Provide the (x, y) coordinate of the cell's center where the given text is located.  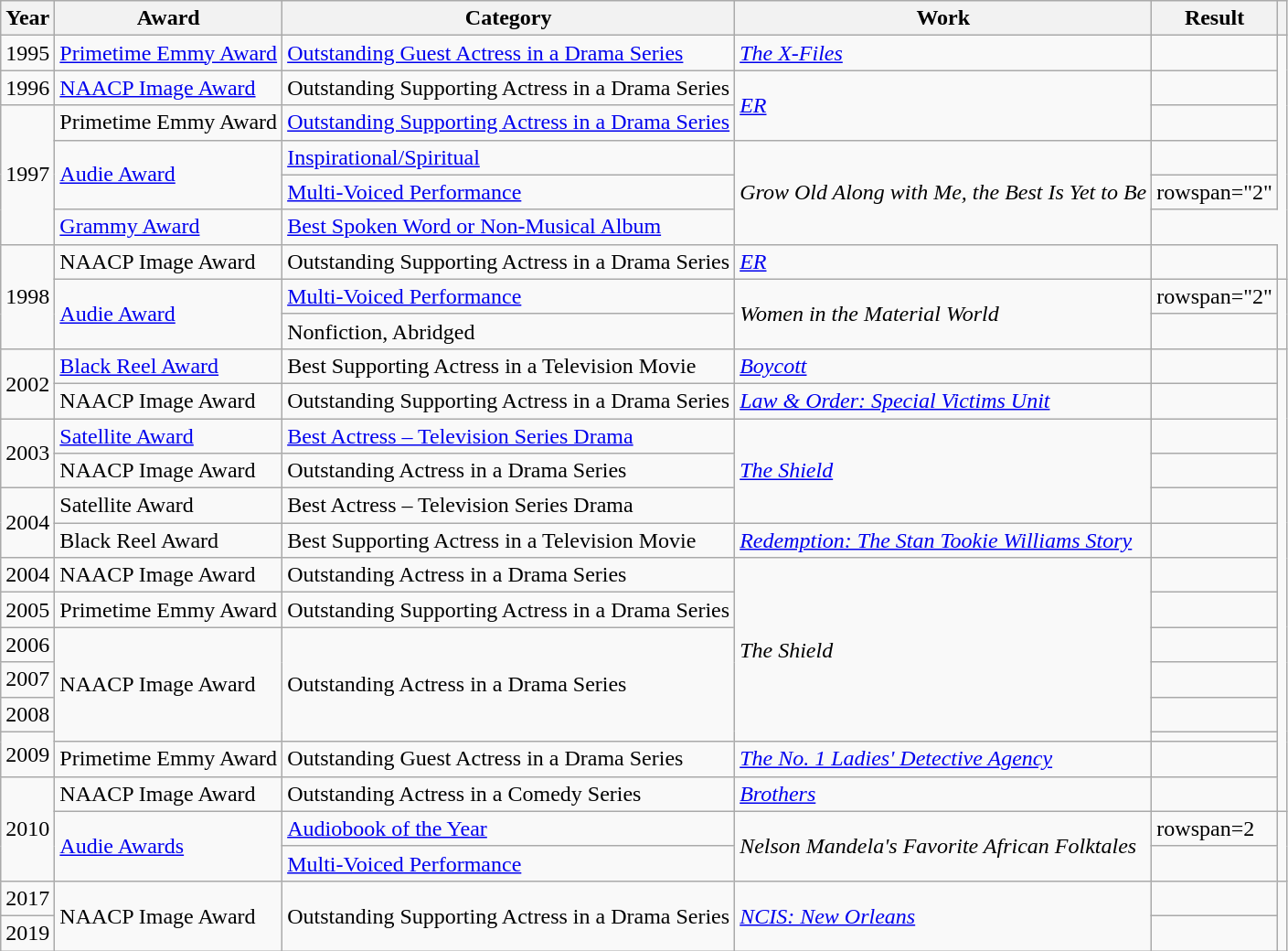
Brothers (943, 794)
The X-Files (943, 53)
Nonfiction, Abridged (508, 331)
2010 (27, 828)
Redemption: The Stan Tookie Williams Story (943, 540)
Boycott (943, 366)
2009 (27, 753)
1995 (27, 53)
Category (508, 18)
NCIS: New Orleans (943, 915)
Award (168, 18)
2007 (27, 679)
2019 (27, 933)
2002 (27, 383)
2003 (27, 454)
Grammy Award (168, 227)
2006 (27, 645)
1997 (27, 175)
Work (943, 18)
2008 (27, 714)
Nelson Mandela's Favorite African Folktales (943, 846)
Year (27, 18)
Result (1215, 18)
Grow Old Along with Me, the Best Is Yet to Be (943, 192)
2017 (27, 898)
Audie Awards (168, 846)
Outstanding Actress in a Comedy Series (508, 794)
Inspirational/Spiritual (508, 157)
1998 (27, 296)
Audiobook of the Year (508, 828)
Law & Order: Special Victims Unit (943, 401)
The No. 1 Ladies' Detective Agency (943, 759)
1996 (27, 88)
Women in the Material World (943, 314)
2005 (27, 610)
Best Spoken Word or Non-Musical Album (508, 227)
rowspan=2 (1215, 828)
